Scan for the cell matching the given text and deliver its (X, Y) coordinate at center. 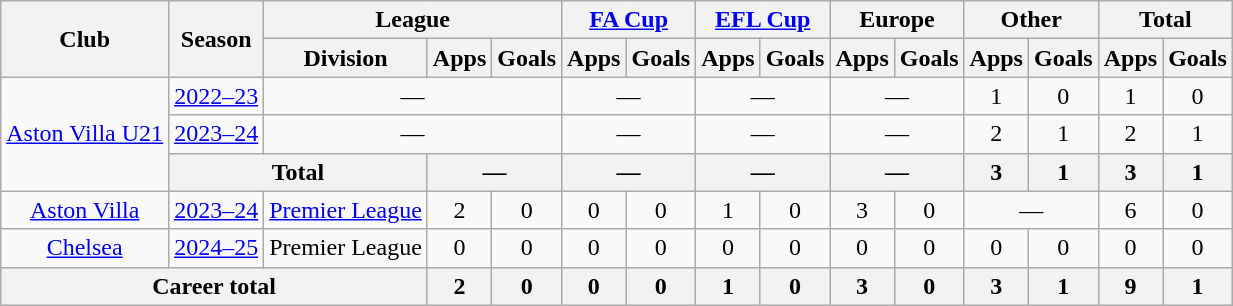
FA Cup (629, 20)
2024–25 (216, 248)
Aston Villa U21 (85, 134)
6 (1130, 210)
Club (85, 39)
Season (216, 39)
2022–23 (216, 96)
9 (1130, 286)
Europe (897, 20)
Other (1031, 20)
Division (346, 58)
EFL Cup (763, 20)
Career total (214, 286)
League (413, 20)
Chelsea (85, 248)
Aston Villa (85, 210)
